Output the [x, y] coordinate of the center of the cell containing the given text.  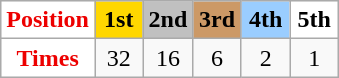
32 [118, 58]
1 [314, 58]
4th [266, 20]
3rd [218, 20]
Position [48, 20]
1st [118, 20]
5th [314, 20]
6 [218, 58]
16 [168, 58]
2 [266, 58]
2nd [168, 20]
Times [48, 58]
